Output the [x, y] coordinate of the center of the cell containing the given text.  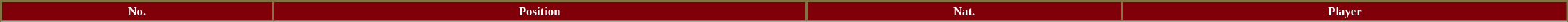
Position [540, 12]
Nat. [964, 12]
No. [138, 12]
Player [1345, 12]
